Determine the [x, y] coordinate at the center of the cell enclosing the given text.  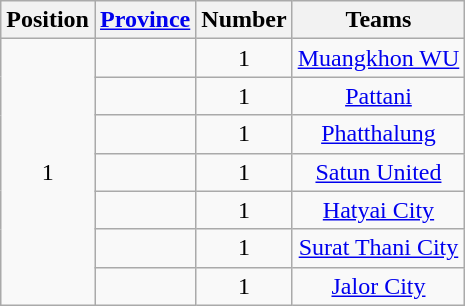
Pattani [378, 96]
Surat Thani City [378, 248]
Position [48, 20]
Hatyai City [378, 210]
Province [144, 20]
Teams [378, 20]
Jalor City [378, 286]
Satun United [378, 172]
Muangkhon WU [378, 58]
Number [244, 20]
Phatthalung [378, 134]
